Locate the cell with the specified text and output its (x, y) center coordinate. 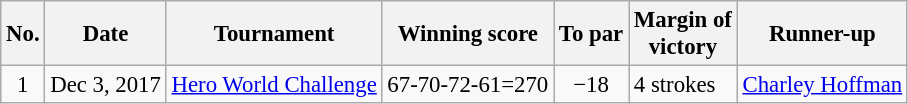
Date (106, 34)
1 (23, 85)
Margin ofvictory (684, 34)
4 strokes (684, 85)
Winning score (468, 34)
No. (23, 34)
Hero World Challenge (274, 85)
Charley Hoffman (822, 85)
67-70-72-61=270 (468, 85)
Dec 3, 2017 (106, 85)
To par (592, 34)
−18 (592, 85)
Tournament (274, 34)
Runner-up (822, 34)
